Extract the [x, y] coordinate from the center of the cell holding the provided text.  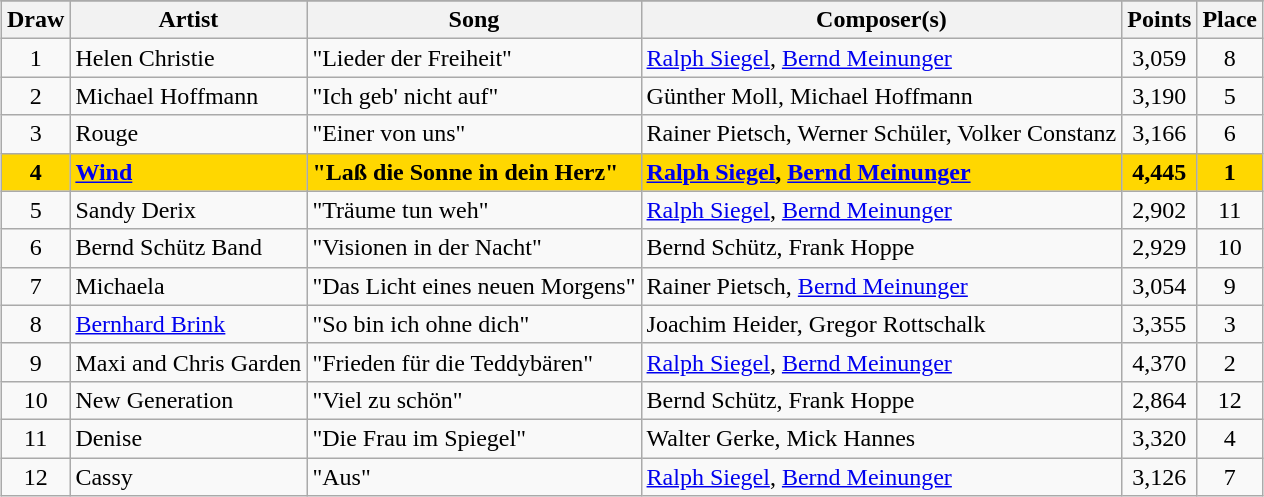
Rouge [188, 134]
"So bin ich ohne dich" [474, 324]
"Laß die Sonne in dein Herz" [474, 172]
Artist [188, 20]
Joachim Heider, Gregor Rottschalk [882, 324]
Sandy Derix [188, 210]
"Viel zu schön" [474, 400]
Bernd Schütz Band [188, 248]
Composer(s) [882, 20]
"Lieder der Freiheit" [474, 58]
3,126 [1160, 477]
New Generation [188, 400]
2,864 [1160, 400]
Song [474, 20]
"Das Licht eines neuen Morgens" [474, 286]
Cassy [188, 477]
3,059 [1160, 58]
Walter Gerke, Mick Hannes [882, 438]
"Die Frau im Spiegel" [474, 438]
Rainer Pietsch, Bernd Meinunger [882, 286]
Helen Christie [188, 58]
Wind [188, 172]
"Frieden für die Teddybären" [474, 362]
Draw [35, 20]
4,445 [1160, 172]
Points [1160, 20]
"Einer von uns" [474, 134]
3,190 [1160, 96]
2,929 [1160, 248]
Maxi and Chris Garden [188, 362]
3,054 [1160, 286]
3,320 [1160, 438]
Michael Hoffmann [188, 96]
Bernhard Brink [188, 324]
"Träume tun weh" [474, 210]
3,355 [1160, 324]
2,902 [1160, 210]
Place [1230, 20]
Günther Moll, Michael Hoffmann [882, 96]
Denise [188, 438]
"Aus" [474, 477]
"Ich geb' nicht auf" [474, 96]
Michaela [188, 286]
"Visionen in der Nacht" [474, 248]
Rainer Pietsch, Werner Schüler, Volker Constanz [882, 134]
3,166 [1160, 134]
4,370 [1160, 362]
